For the text-containing cell, return its midpoint in (x, y) coordinate format. 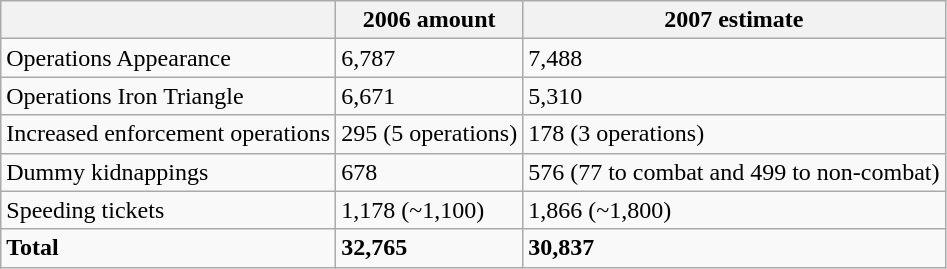
Operations Iron Triangle (168, 96)
Speeding tickets (168, 210)
1,866 (~1,800) (734, 210)
295 (5 operations) (430, 134)
2007 estimate (734, 20)
576 (77 to combat and 499 to non-combat) (734, 172)
Increased enforcement operations (168, 134)
Total (168, 248)
2006 amount (430, 20)
30,837 (734, 248)
32,765 (430, 248)
5,310 (734, 96)
6,671 (430, 96)
7,488 (734, 58)
678 (430, 172)
Dummy kidnappings (168, 172)
6,787 (430, 58)
Operations Appearance (168, 58)
1,178 (~1,100) (430, 210)
178 (3 operations) (734, 134)
